From the cell containing the given text, extract its center point as [X, Y] coordinate. 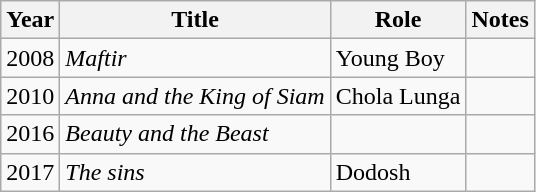
Role [398, 20]
Beauty and the Beast [195, 134]
Young Boy [398, 58]
2016 [30, 134]
Anna and the King of Siam [195, 96]
Chola Lunga [398, 96]
Maftir [195, 58]
Year [30, 20]
2017 [30, 172]
2008 [30, 58]
Notes [500, 20]
Dodosh [398, 172]
2010 [30, 96]
The sins [195, 172]
Title [195, 20]
